Extract the (x, y) coordinate from the center of the cell holding the provided text.  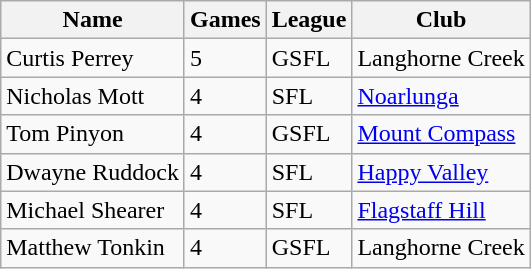
Dwayne Ruddock (93, 172)
Mount Compass (441, 134)
Matthew Tonkin (93, 248)
Name (93, 20)
Happy Valley (441, 172)
Flagstaff Hill (441, 210)
Games (225, 20)
Michael Shearer (93, 210)
Club (441, 20)
Noarlunga (441, 96)
Tom Pinyon (93, 134)
Curtis Perrey (93, 58)
5 (225, 58)
League (309, 20)
Nicholas Mott (93, 96)
